For the text-containing cell, return its midpoint in (x, y) coordinate format. 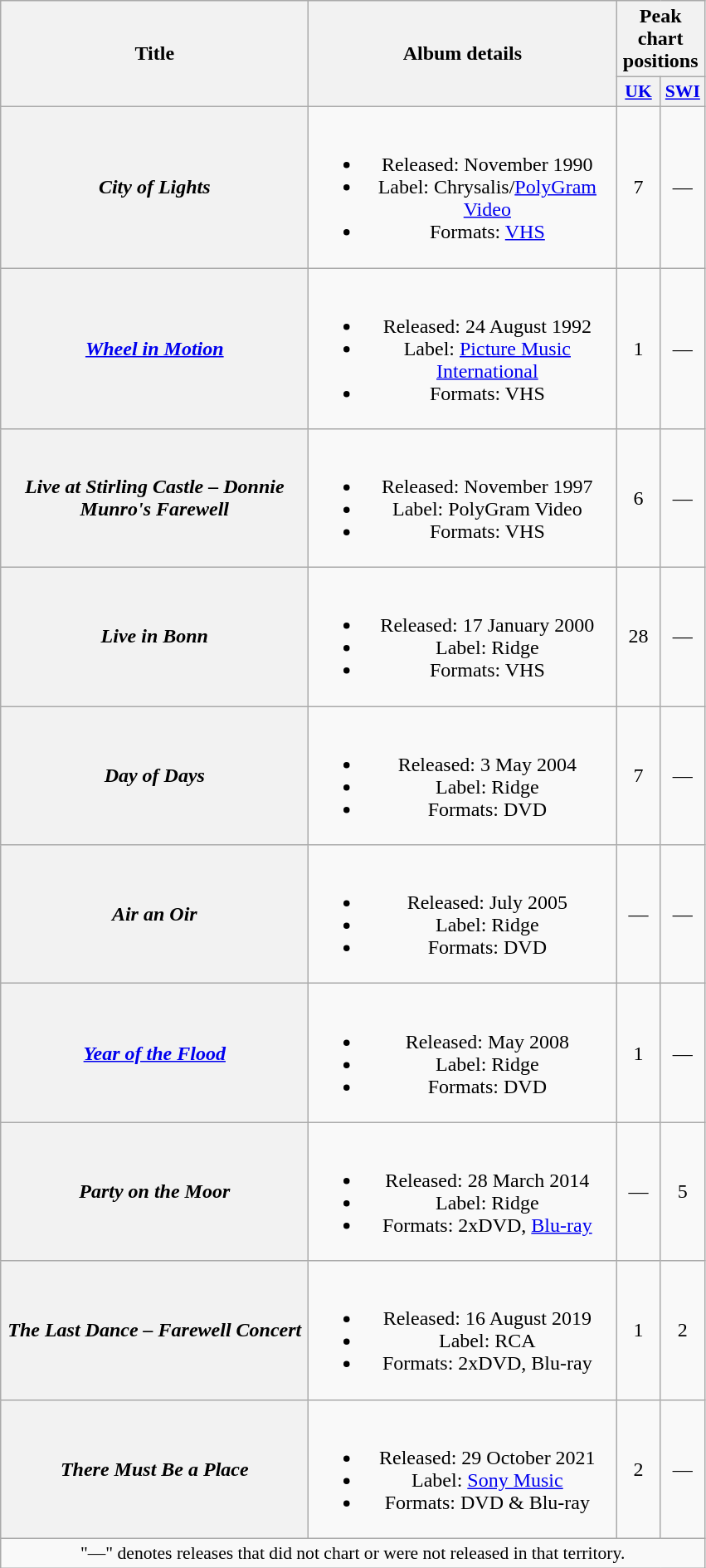
6 (639, 498)
Released: 29 October 2021Label: Sony MusicFormats: DVD & Blu-ray (463, 1469)
Year of the Flood (154, 1053)
Air an Oir (154, 915)
Released: July 2005Label: RidgeFormats: DVD (463, 915)
Party on the Moor (154, 1192)
Wheel in Motion (154, 348)
SWI (682, 92)
5 (682, 1192)
Live in Bonn (154, 637)
City of Lights (154, 187)
28 (639, 637)
Released: 28 March 2014Label: RidgeFormats: 2xDVD, Blu-ray (463, 1192)
Peak chart positions (660, 39)
Released: May 2008Label: RidgeFormats: DVD (463, 1053)
Released: 24 August 1992Label: Picture Music InternationalFormats: VHS (463, 348)
Released: 17 January 2000Label: RidgeFormats: VHS (463, 637)
Released: November 1997Label: PolyGram VideoFormats: VHS (463, 498)
Day of Days (154, 775)
Released: November 1990Label: Chrysalis/PolyGram VideoFormats: VHS (463, 187)
There Must Be a Place (154, 1469)
Live at Stirling Castle – Donnie Munro's Farewell (154, 498)
Released: 16 August 2019Label: RCAFormats: 2xDVD, Blu-ray (463, 1330)
Released: 3 May 2004Label: RidgeFormats: DVD (463, 775)
"—" denotes releases that did not chart or were not released in that territory. (353, 1553)
The Last Dance – Farewell Concert (154, 1330)
UK (639, 92)
Album details (463, 54)
Title (154, 54)
